Return the (X, Y) coordinate for the center point of the cell that contains the specified text.  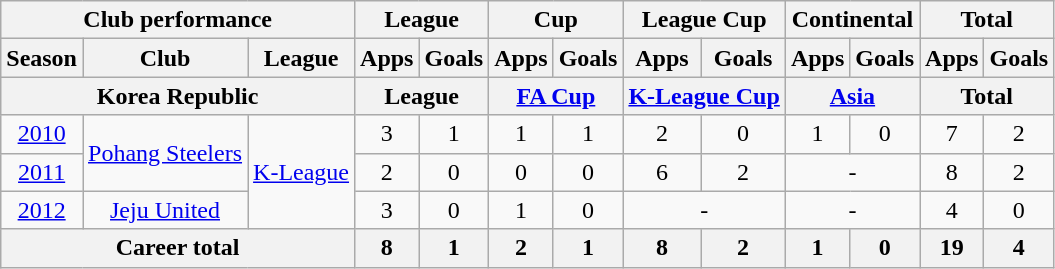
2010 (42, 134)
K-League (302, 172)
Club performance (178, 20)
Career total (178, 248)
19 (952, 248)
League Cup (704, 20)
2011 (42, 172)
Asia (852, 96)
Jeju United (164, 210)
Pohang Steelers (164, 153)
2012 (42, 210)
Korea Republic (178, 96)
Club (164, 58)
7 (952, 134)
K-League Cup (704, 96)
6 (662, 172)
FA Cup (556, 96)
Season (42, 58)
Cup (556, 20)
Continental (852, 20)
